Detect which cell encompasses the target text, then output its [x, y] center coordinate. 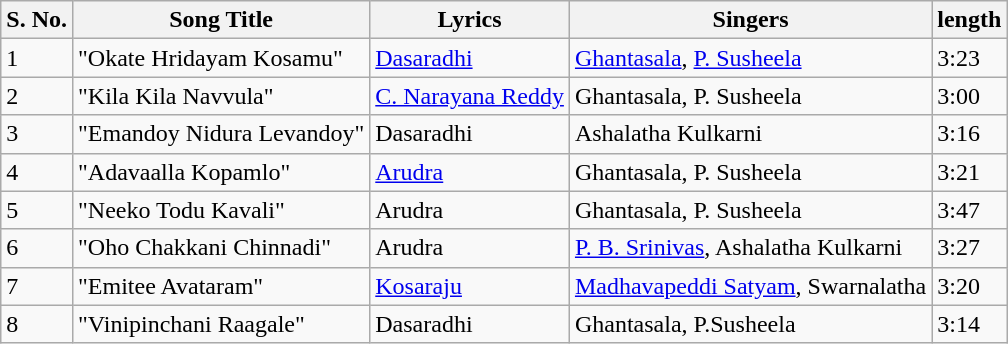
2 [37, 96]
"Emitee Avataram" [220, 286]
6 [37, 248]
Kosaraju [470, 286]
3:27 [970, 248]
3:00 [970, 96]
Singers [750, 20]
"Oho Chakkani Chinnadi" [220, 248]
Ghantasala, P.Susheela [750, 324]
"Emandoy Nidura Levandoy" [220, 134]
C. Narayana Reddy [470, 96]
3:47 [970, 210]
7 [37, 286]
5 [37, 210]
8 [37, 324]
1 [37, 58]
"Vinipinchani Raagale" [220, 324]
"Adavaalla Kopamlo" [220, 172]
S. No. [37, 20]
3:14 [970, 324]
3 [37, 134]
Ashalatha Kulkarni [750, 134]
"Kila Kila Navvula" [220, 96]
length [970, 20]
P. B. Srinivas, Ashalatha Kulkarni [750, 248]
3:16 [970, 134]
Madhavapeddi Satyam, Swarnalatha [750, 286]
4 [37, 172]
3:20 [970, 286]
Song Title [220, 20]
"Okate Hridayam Kosamu" [220, 58]
Lyrics [470, 20]
3:23 [970, 58]
"Neeko Todu Kavali" [220, 210]
3:21 [970, 172]
